Output the [X, Y] coordinate of the center of the cell containing the given text.  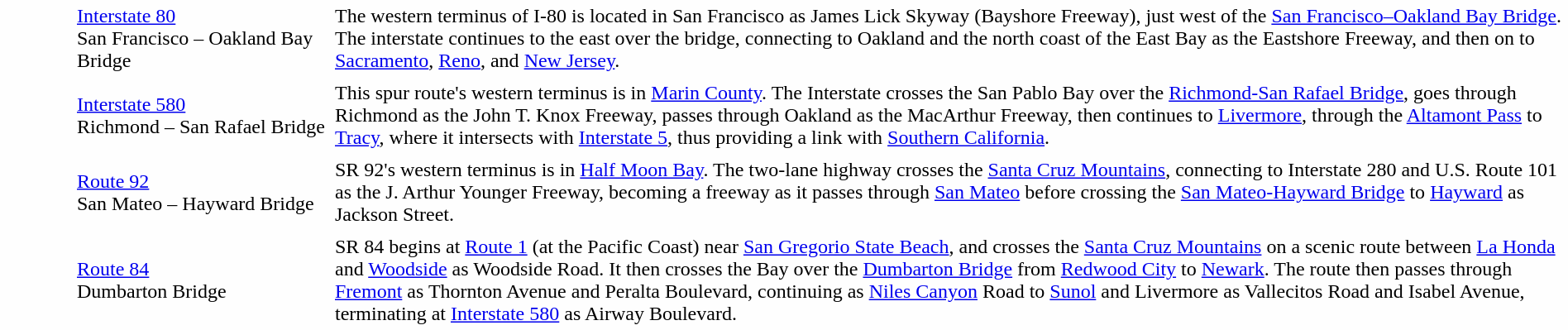
Interstate 580Richmond – San Rafael Bridge [201, 116]
Route 84Dumbarton Bridge [201, 280]
Route 92San Mateo – Hayward Bridge [201, 192]
Interstate 80San Francisco – Oakland Bay Bridge [201, 38]
